From the cell containing the given text, extract its center point as [X, Y] coordinate. 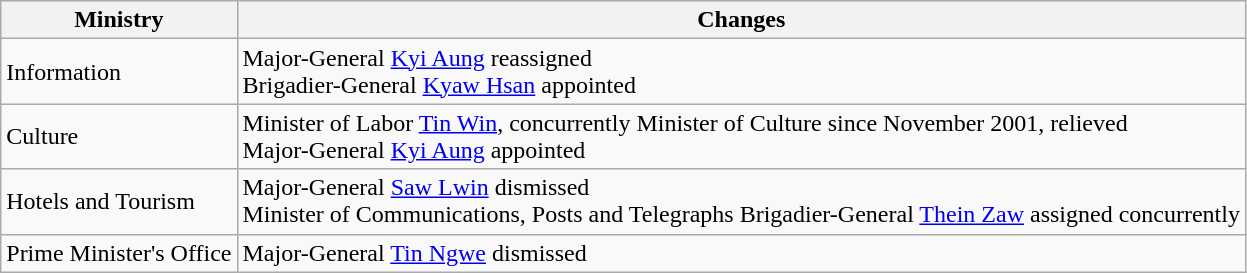
Hotels and Tourism [119, 202]
Major-General Tin Ngwe dismissed [741, 253]
Major-General Saw Lwin dismissedMinister of Communications, Posts and Telegraphs Brigadier-General Thein Zaw assigned concurrently [741, 202]
Culture [119, 136]
Prime Minister's Office [119, 253]
Ministry [119, 20]
Changes [741, 20]
Major-General Kyi Aung reassignedBrigadier-General Kyaw Hsan appointed [741, 72]
Information [119, 72]
Minister of Labor Tin Win, concurrently Minister of Culture since November 2001, relievedMajor-General Kyi Aung appointed [741, 136]
